Output the [X, Y] coordinate of the center of the cell containing the given text.  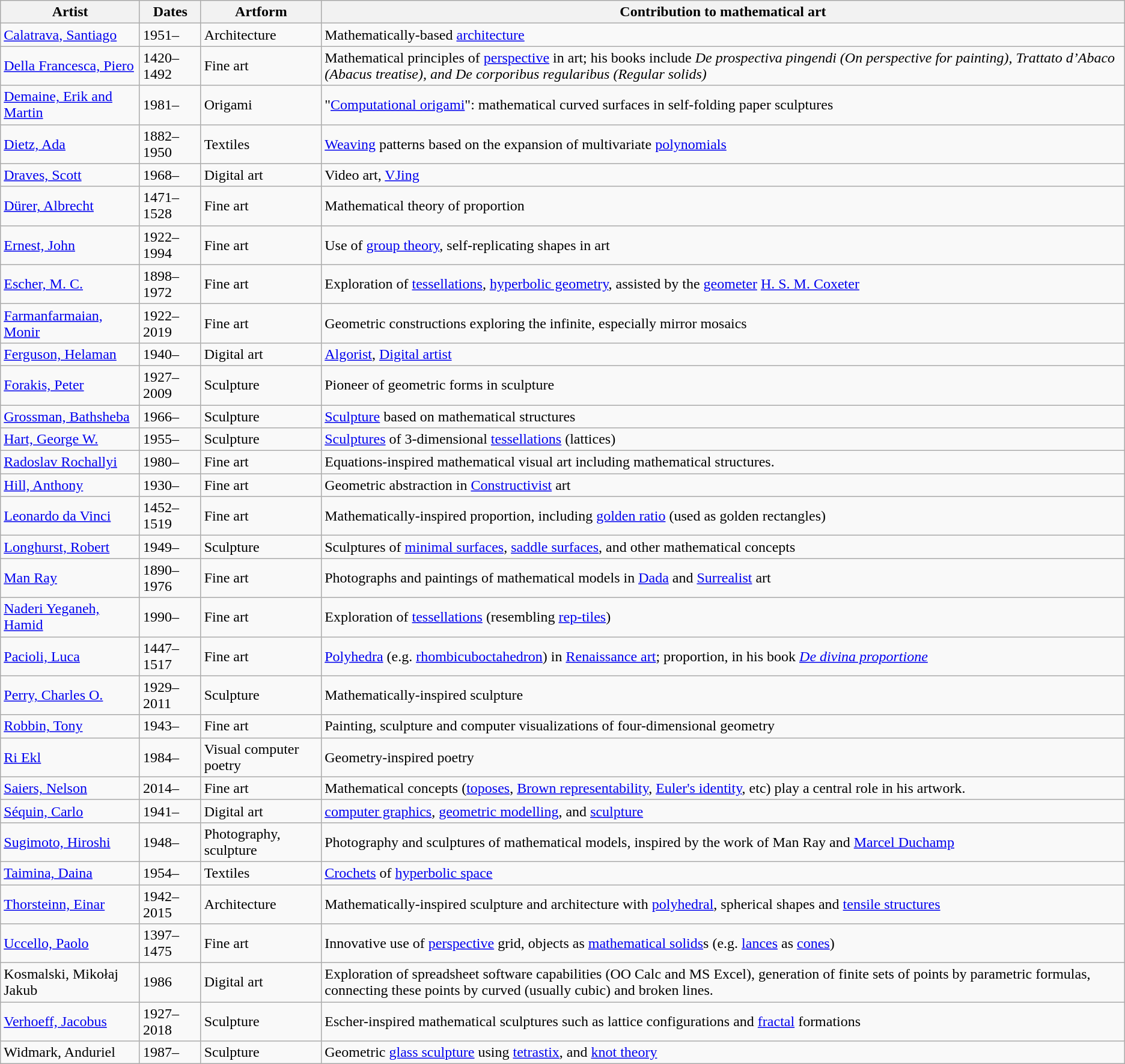
Origami [261, 105]
Video art, VJing [724, 175]
1942–2015 [170, 904]
1990– [170, 617]
Farmanfarmaian, Monir [70, 323]
Séquin, Carlo [70, 811]
1941– [170, 811]
1397–1475 [170, 944]
Taimina, Daina [70, 873]
1948– [170, 842]
1943– [170, 726]
Use of group theory, self-replicating shapes in art [724, 245]
Sculptures of minimal surfaces, saddle surfaces, and other mathematical concepts [724, 547]
Mathematical concepts (toposes, Brown representability, Euler's identity, etc) play a central role in his artwork. [724, 788]
Mathematically-inspired proportion, including golden ratio (used as golden rectangles) [724, 516]
Photographs and paintings of mathematical models in Dada and Surrealist art [724, 578]
Radoslav Rochallyi [70, 462]
Draves, Scott [70, 175]
1951– [170, 35]
Saiers, Nelson [70, 788]
Leonardo da Vinci [70, 516]
Artform [261, 12]
Exploration of tessellations, hyperbolic geometry, assisted by the geometer H. S. M. Coxeter [724, 284]
Robbin, Tony [70, 726]
2014– [170, 788]
Equations-inspired mathematical visual art including mathematical structures. [724, 462]
1898–1972 [170, 284]
Geometry-inspired poetry [724, 757]
Pacioli, Luca [70, 656]
Calatrava, Santiago [70, 35]
1981– [170, 105]
Painting, sculpture and computer visualizations of four-dimensional geometry [724, 726]
Della Francesca, Piero [70, 66]
Forakis, Peter [70, 385]
Man Ray [70, 578]
Sugimoto, Hiroshi [70, 842]
1929–2011 [170, 695]
"Computational origami": mathematical curved surfaces in self-folding paper sculptures [724, 105]
Pioneer of geometric forms in sculpture [724, 385]
Uccello, Paolo [70, 944]
Mathematically-inspired sculpture and architecture with polyhedral, spherical shapes and tensile structures [724, 904]
1447–1517 [170, 656]
Photography,sculpture [261, 842]
Geometric glass sculpture using tetrastix, and knot theory [724, 1053]
1954– [170, 873]
Crochets of hyperbolic space [724, 873]
Escher-inspired mathematical sculptures such as lattice configurations and fractal formations [724, 1022]
1986 [170, 982]
1949– [170, 547]
Artist [70, 12]
Ri Ekl [70, 757]
Verhoeff, Jacobus [70, 1022]
1980– [170, 462]
Exploration of tessellations (resembling rep-tiles) [724, 617]
Algorist, Digital artist [724, 354]
Contribution to mathematical art [724, 12]
Dietz, Ada [70, 144]
1968– [170, 175]
Mathematical theory of proportion [724, 206]
1890–1976 [170, 578]
Weaving patterns based on the expansion of multivariate polynomials [724, 144]
1471–1528 [170, 206]
Mathematically-inspired sculpture [724, 695]
Sculpture based on mathematical structures [724, 417]
1927–2018 [170, 1022]
Ernest, John [70, 245]
1987– [170, 1053]
Mathematically-based architecture [724, 35]
Hill, Anthony [70, 485]
1955– [170, 439]
1922–1994 [170, 245]
Kosmalski, Mikołaj Jakub [70, 982]
Dates [170, 12]
1927–2009 [170, 385]
Geometric constructions exploring the infinite, especially mirror mosaics [724, 323]
1940– [170, 354]
Longhurst, Robert [70, 547]
computer graphics, geometric modelling, and sculpture [724, 811]
Naderi Yeganeh, Hamid [70, 617]
Thorsteinn, Einar [70, 904]
1922–2019 [170, 323]
Sculptures of 3-dimensional tessellations (lattices) [724, 439]
Photography and sculptures of mathematical models, inspired by the work of Man Ray and Marcel Duchamp [724, 842]
Ferguson, Helaman [70, 354]
Innovative use of perspective grid, objects as mathematical solidss (e.g. lances as cones) [724, 944]
1452–1519 [170, 516]
1420–1492 [170, 66]
Grossman, Bathsheba [70, 417]
Demaine, Erik and Martin [70, 105]
Perry, Charles O. [70, 695]
Visual computer poetry [261, 757]
Polyhedra (e.g. rhombicuboctahedron) in Renaissance art; proportion, in his book De divina proportione [724, 656]
Hart, George W. [70, 439]
Geometric abstraction in Constructivist art [724, 485]
1930– [170, 485]
Dürer, Albrecht [70, 206]
1966– [170, 417]
1882–1950 [170, 144]
Escher, M. C. [70, 284]
Widmark, Anduriel [70, 1053]
1984– [170, 757]
